For the text-containing cell, return its midpoint in (x, y) coordinate format. 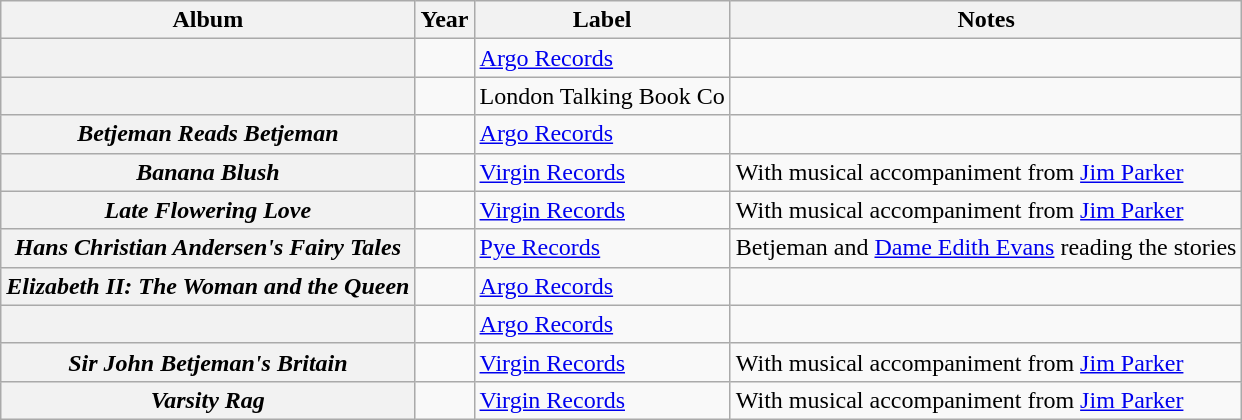
Elizabeth II: The Woman and the Queen (208, 286)
Year (444, 20)
Betjeman and Dame Edith Evans reading the stories (986, 248)
Hans Christian Andersen's Fairy Tales (208, 248)
Album (208, 20)
Label (602, 20)
Pye Records (602, 248)
Betjeman Reads Betjeman (208, 134)
Notes (986, 20)
Sir John Betjeman's Britain (208, 362)
Late Flowering Love (208, 210)
London Talking Book Co (602, 96)
Varsity Rag (208, 400)
Banana Blush (208, 172)
